From the cell containing the given text, extract its center point as [x, y] coordinate. 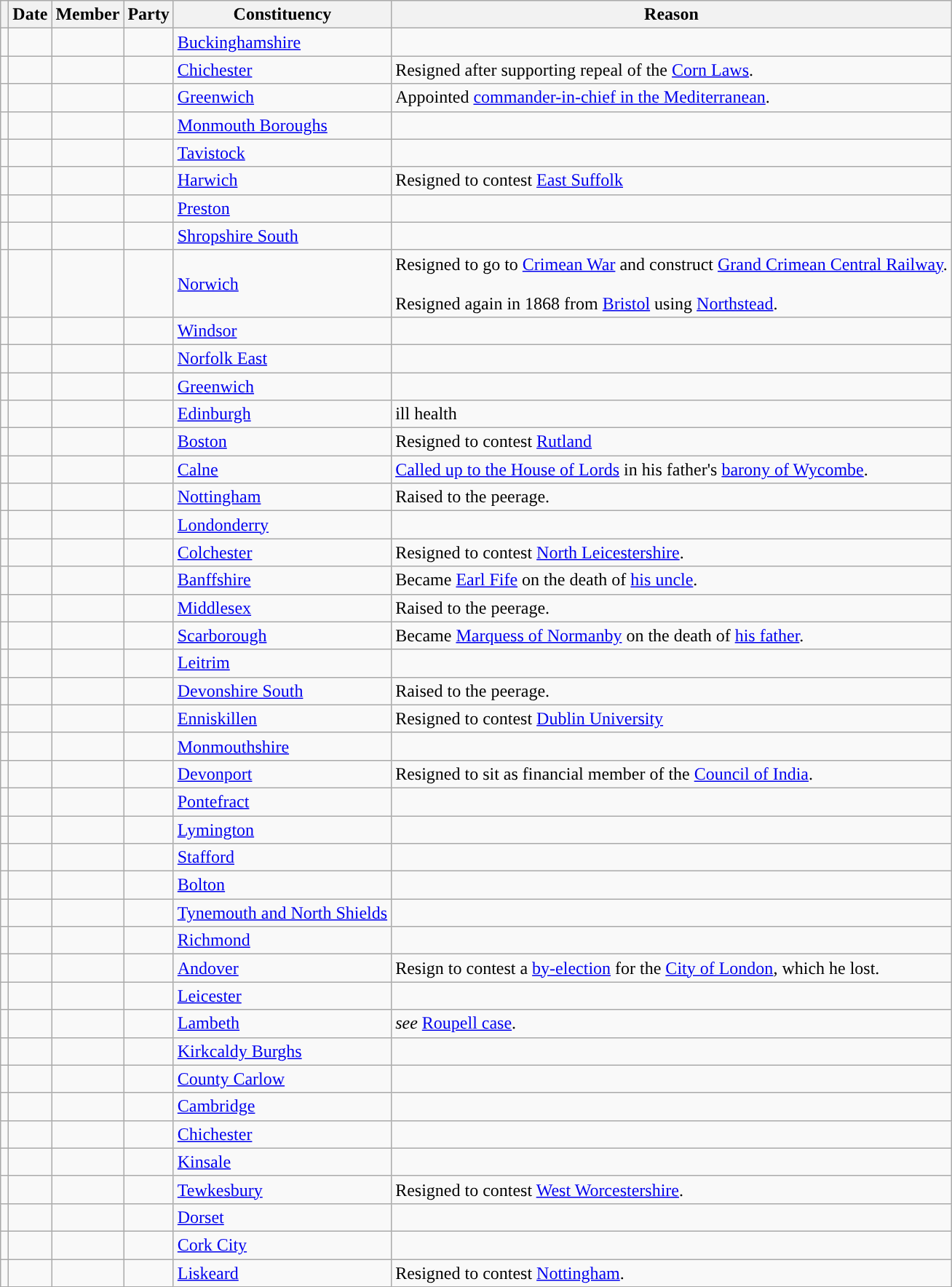
Cork City [282, 1245]
Nottingham [282, 497]
Stafford [282, 858]
Member [87, 15]
Kirkcaldy Burghs [282, 1051]
Became Marquess of Normanby on the death of his father. [672, 635]
Monmouthshire [282, 746]
Liskeard [282, 1273]
Leicester [282, 996]
Harwich [282, 181]
Date [31, 15]
Norwich [282, 283]
Windsor [282, 330]
Edinburgh [282, 414]
Londonderry [282, 525]
Norfolk East [282, 358]
Banffshire [282, 580]
Resigned to contest Rutland [672, 442]
Richmond [282, 940]
Preston [282, 208]
Resign to contest a by-election for the City of London, which he lost. [672, 968]
Lambeth [282, 1023]
Tynemouth and North Shields [282, 913]
Appointed commander-in-chief in the Mediterranean. [672, 98]
Resigned to contest East Suffolk [672, 181]
Bolton [282, 885]
County Carlow [282, 1079]
Resigned to contest West Worcestershire. [672, 1189]
Devonshire South [282, 691]
Leitrim [282, 663]
Reason [672, 15]
Colchester [282, 553]
Resigned to contest Dublin University [672, 718]
Became Earl Fife on the death of his uncle. [672, 580]
Dorset [282, 1217]
Shropshire South [282, 236]
Called up to the House of Lords in his father's barony of Wycombe. [672, 470]
Andover [282, 968]
Constituency [282, 15]
Scarborough [282, 635]
Buckinghamshire [282, 42]
see Roupell case. [672, 1023]
Resigned to sit as financial member of the Council of India. [672, 774]
Party [148, 15]
Monmouth Boroughs [282, 125]
Resigned to contest North Leicestershire. [672, 553]
Enniskillen [282, 718]
Resigned after supporting repeal of the Corn Laws. [672, 70]
Tavistock [282, 153]
Resigned to go to Crimean War and construct Grand Crimean Central Railway.Resigned again in 1868 from Bristol using Northstead. [672, 283]
Resigned to contest Nottingham. [672, 1273]
ill health [672, 414]
Calne [282, 470]
Cambridge [282, 1106]
Boston [282, 442]
Devonport [282, 774]
Kinsale [282, 1162]
Tewkesbury [282, 1189]
Pontefract [282, 801]
Middlesex [282, 608]
Lymington [282, 829]
